From the cell containing the given text, extract its center point as [x, y] coordinate. 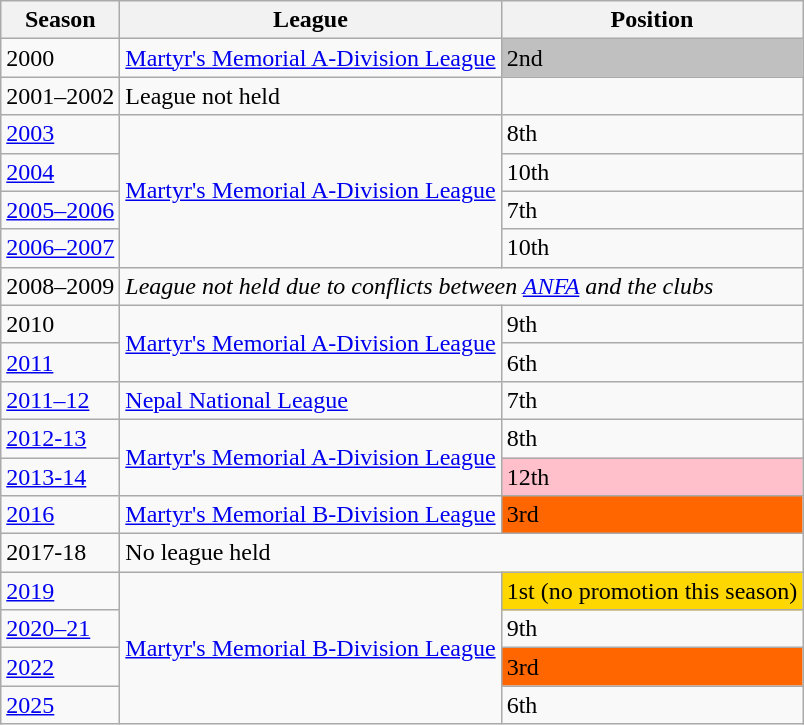
No league held [462, 553]
League not held due to conflicts between ANFA and the clubs [462, 286]
2008–2009 [60, 286]
2019 [60, 591]
2005–2006 [60, 210]
2016 [60, 515]
2004 [60, 172]
2001–2002 [60, 96]
2003 [60, 134]
2025 [60, 705]
2020–21 [60, 629]
2011–12 [60, 400]
2006–2007 [60, 248]
12th [652, 477]
2010 [60, 324]
2nd [652, 58]
Nepal National League [310, 400]
2013-14 [60, 477]
League [310, 20]
2017-18 [60, 553]
2011 [60, 362]
2000 [60, 58]
2012-13 [60, 438]
1st (no promotion this season) [652, 591]
2022 [60, 667]
Season [60, 20]
League not held [310, 96]
Position [652, 20]
